Extract the [X, Y] coordinate from the center of the cell holding the provided text.  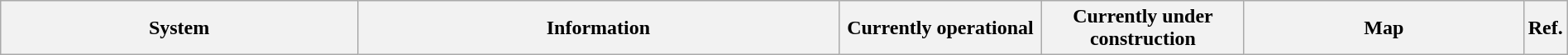
System [179, 28]
Information [598, 28]
Currently operational [939, 28]
Ref. [1545, 28]
Currently under construction [1143, 28]
Map [1384, 28]
